Provide the (x, y) coordinate of the cell's center where the given text is located.  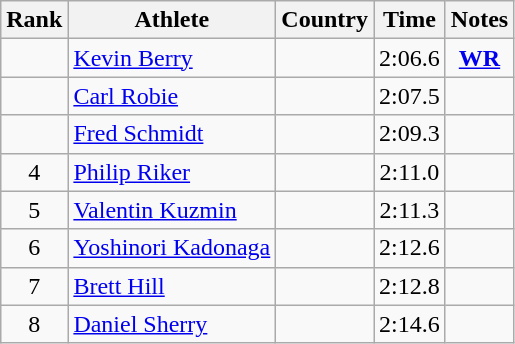
Time (410, 20)
Yoshinori Kadonaga (172, 248)
6 (34, 248)
2:07.5 (410, 96)
2:12.6 (410, 248)
Athlete (172, 20)
Notes (479, 20)
Brett Hill (172, 286)
2:14.6 (410, 324)
2:06.6 (410, 58)
Daniel Sherry (172, 324)
Country (325, 20)
WR (479, 58)
2:12.8 (410, 286)
7 (34, 286)
4 (34, 172)
2:11.3 (410, 210)
Philip Riker (172, 172)
Kevin Berry (172, 58)
Rank (34, 20)
Valentin Kuzmin (172, 210)
Fred Schmidt (172, 134)
2:11.0 (410, 172)
5 (34, 210)
Carl Robie (172, 96)
2:09.3 (410, 134)
8 (34, 324)
